Output the (X, Y) coordinate of the center of the cell containing the given text.  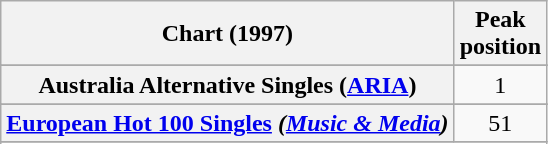
Chart (1997) (228, 34)
Peakposition (500, 34)
1 (500, 85)
51 (500, 123)
Australia Alternative Singles (ARIA) (228, 85)
European Hot 100 Singles (Music & Media) (228, 123)
